For the text-containing cell, return its midpoint in [x, y] coordinate format. 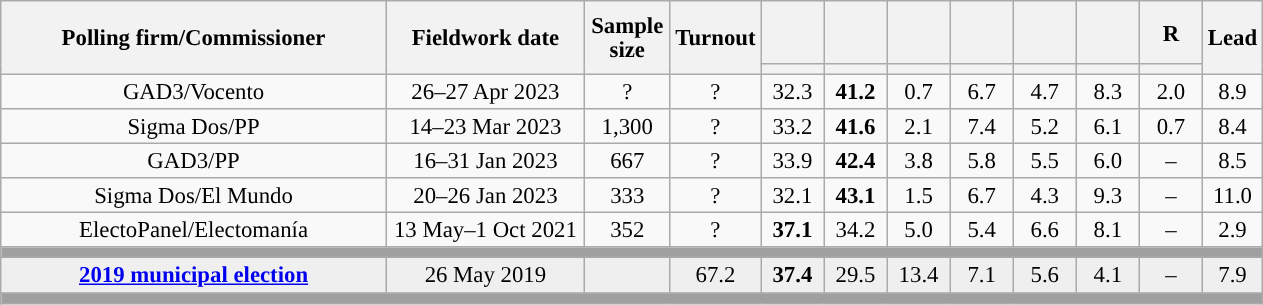
2.0 [1170, 92]
1,300 [627, 126]
20–26 Jan 2023 [485, 196]
8.5 [1232, 162]
5.6 [1044, 276]
13.4 [918, 276]
Polling firm/Commissioner [194, 38]
Sample size [627, 38]
4.3 [1044, 196]
41.6 [856, 126]
5.5 [1044, 162]
4.1 [1108, 276]
33.2 [792, 126]
4.7 [1044, 92]
32.3 [792, 92]
26–27 Apr 2023 [485, 92]
7.4 [982, 126]
14–23 Mar 2023 [485, 126]
7.9 [1232, 276]
6.6 [1044, 230]
67.2 [716, 276]
333 [627, 196]
11.0 [1232, 196]
GAD3/Vocento [194, 92]
8.9 [1232, 92]
GAD3/PP [194, 162]
Lead [1232, 38]
Sigma Dos/PP [194, 126]
13 May–1 Oct 2021 [485, 230]
5.0 [918, 230]
8.4 [1232, 126]
2019 municipal election [194, 276]
43.1 [856, 196]
16–31 Jan 2023 [485, 162]
5.2 [1044, 126]
33.9 [792, 162]
6.1 [1108, 126]
34.2 [856, 230]
3.8 [918, 162]
29.5 [856, 276]
5.4 [982, 230]
Sigma Dos/El Mundo [194, 196]
8.3 [1108, 92]
5.8 [982, 162]
352 [627, 230]
Fieldwork date [485, 38]
667 [627, 162]
37.1 [792, 230]
Turnout [716, 38]
8.1 [1108, 230]
R [1170, 32]
26 May 2019 [485, 276]
6.0 [1108, 162]
ElectoPanel/Electomanía [194, 230]
41.2 [856, 92]
42.4 [856, 162]
9.3 [1108, 196]
37.4 [792, 276]
32.1 [792, 196]
1.5 [918, 196]
2.1 [918, 126]
2.9 [1232, 230]
7.1 [982, 276]
